From the cell containing the given text, extract its center point as (x, y) coordinate. 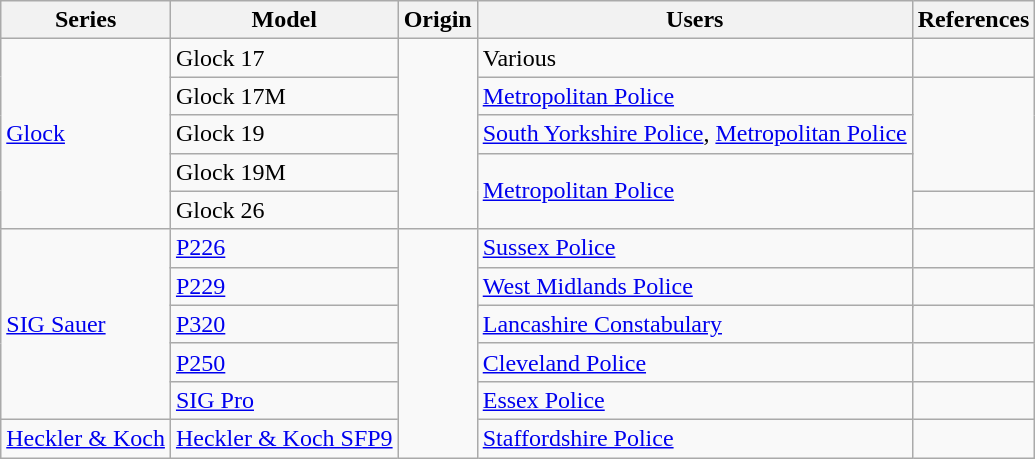
P229 (284, 286)
Origin (438, 20)
Sussex Police (694, 248)
Glock 17 (284, 58)
Glock 19M (284, 172)
West Midlands Police (694, 286)
P250 (284, 362)
SIG Pro (284, 400)
South Yorkshire Police, Metropolitan Police (694, 134)
References (974, 20)
Various (694, 58)
Users (694, 20)
Model (284, 20)
Essex Police (694, 400)
Glock 19 (284, 134)
SIG Sauer (86, 324)
Series (86, 20)
Lancashire Constabulary (694, 324)
Staffordshire Police (694, 438)
Glock 26 (284, 210)
Heckler & Koch (86, 438)
Cleveland Police (694, 362)
Glock (86, 134)
P320 (284, 324)
Heckler & Koch SFP9 (284, 438)
Glock 17M (284, 96)
P226 (284, 248)
